Return [x, y] of the center of cell containing provided text 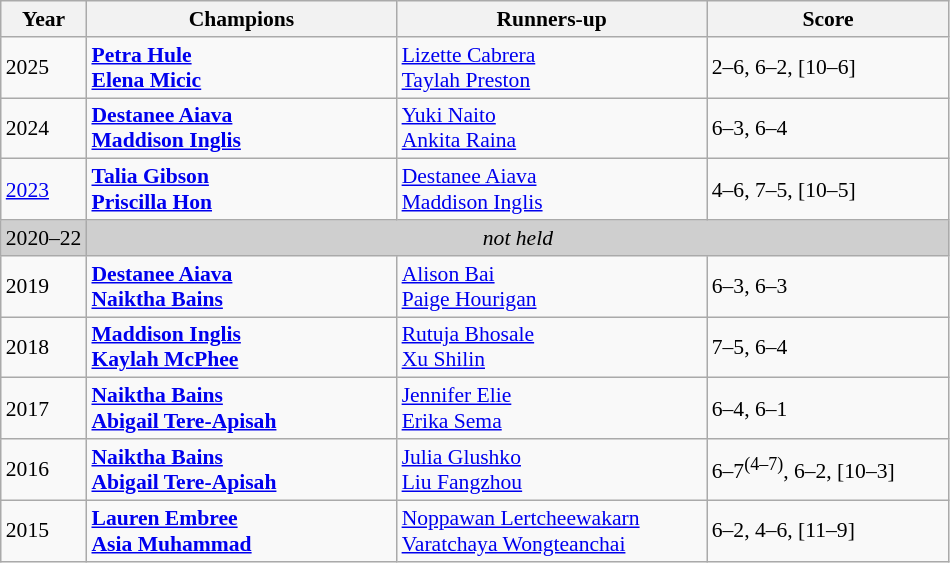
6–3, 6–4 [828, 128]
2023 [44, 190]
6–3, 6–3 [828, 286]
not held [518, 238]
2018 [44, 348]
Maddison Inglis Kaylah McPhee [241, 348]
Destanee Aiava Naiktha Bains [241, 286]
Alison Bai Paige Hourigan [552, 286]
2025 [44, 68]
Jennifer Elie Erika Sema [552, 408]
2–6, 6–2, [10–6] [828, 68]
Lauren Embree Asia Muhammad [241, 530]
Yuki Naito Ankita Raina [552, 128]
2019 [44, 286]
Rutuja Bhosale Xu Shilin [552, 348]
2015 [44, 530]
Talia Gibson Priscilla Hon [241, 190]
7–5, 6–4 [828, 348]
2024 [44, 128]
4–6, 7–5, [10–5] [828, 190]
Julia Glushko Liu Fangzhou [552, 470]
2016 [44, 470]
Champions [241, 19]
Petra Hule Elena Micic [241, 68]
Lizette Cabrera Taylah Preston [552, 68]
2017 [44, 408]
6–2, 4–6, [11–9] [828, 530]
Noppawan Lertcheewakarn Varatchaya Wongteanchai [552, 530]
2020–22 [44, 238]
6–4, 6–1 [828, 408]
6–7(4–7), 6–2, [10–3] [828, 470]
Runners-up [552, 19]
Score [828, 19]
Year [44, 19]
